Locate the cell with the specified text and output its (x, y) center coordinate. 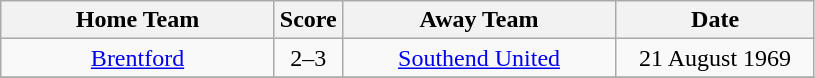
21 August 1969 (716, 58)
Southend United (479, 58)
2–3 (308, 58)
Brentford (138, 58)
Score (308, 20)
Home Team (138, 20)
Away Team (479, 20)
Date (716, 20)
